Detect which cell encompasses the target text, then output its [x, y] center coordinate. 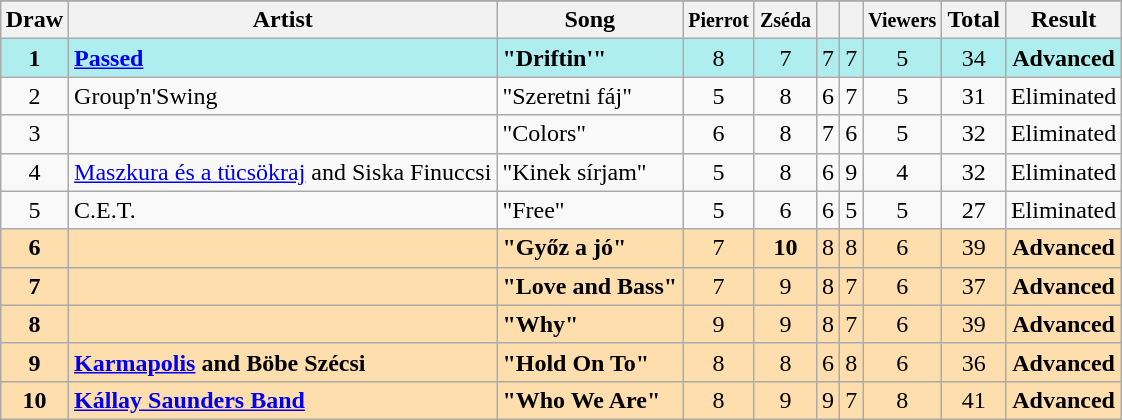
Passed [283, 58]
34 [974, 58]
"Love and Bass" [590, 286]
27 [974, 210]
"Why" [590, 324]
36 [974, 362]
"Who We Are" [590, 400]
"Győz a jó" [590, 248]
"Driftin'" [590, 58]
3 [34, 134]
Group'n'Swing [283, 96]
Total [974, 20]
C.E.T. [283, 210]
"Hold On To" [590, 362]
Result [1063, 20]
"Colors" [590, 134]
2 [34, 96]
Artist [283, 20]
Song [590, 20]
Maszkura és a tücsökraj and Siska Finuccsi [283, 172]
"Szeretni fáj" [590, 96]
"Kinek sírjam" [590, 172]
Viewers [902, 20]
31 [974, 96]
Zséda [785, 20]
Kállay Saunders Band [283, 400]
1 [34, 58]
"Free" [590, 210]
Draw [34, 20]
41 [974, 400]
Pierrot [719, 20]
Karmapolis and Böbe Szécsi [283, 362]
37 [974, 286]
